Locate the cell with the specified text and output its [X, Y] center coordinate. 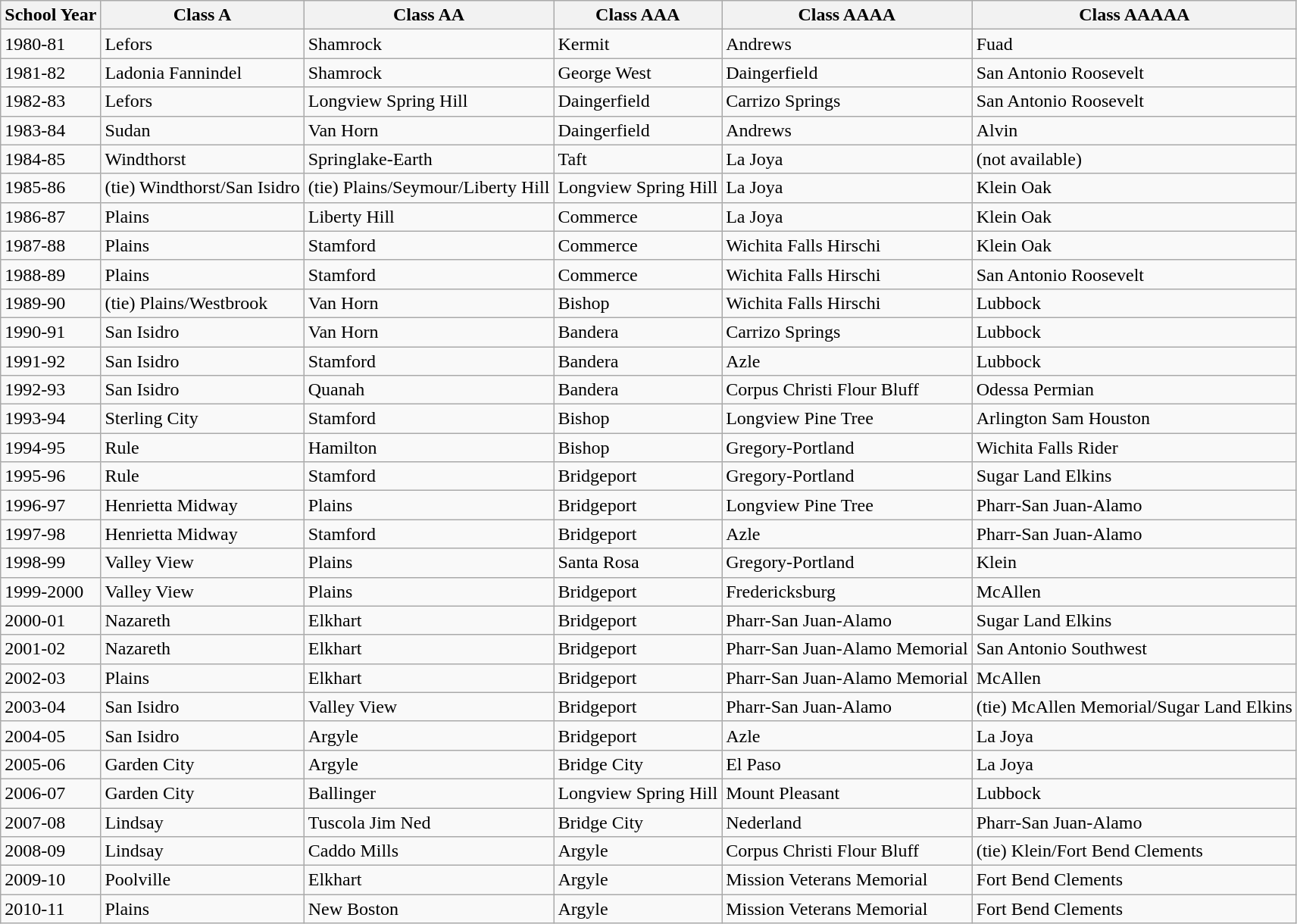
Class AA [429, 15]
Sterling City [202, 419]
Poolville [202, 880]
Class AAAAA [1134, 15]
1995-96 [51, 476]
1996-97 [51, 505]
Taft [638, 159]
Alvin [1134, 130]
(tie) Klein/Fort Bend Clements [1134, 851]
2001-02 [51, 649]
Fuad [1134, 44]
Fredericksburg [847, 592]
(tie) Windthorst/San Isidro [202, 188]
Klein [1134, 563]
(not available) [1134, 159]
1990-91 [51, 332]
1988-89 [51, 274]
Ladonia Fannindel [202, 73]
Hamilton [429, 448]
(tie) Plains/Westbrook [202, 303]
El Paso [847, 764]
2008-09 [51, 851]
Caddo Mills [429, 851]
1987-88 [51, 245]
Kermit [638, 44]
2005-06 [51, 764]
New Boston [429, 909]
1983-84 [51, 130]
2010-11 [51, 909]
Wichita Falls Rider [1134, 448]
Liberty Hill [429, 217]
(tie) Plains/Seymour/Liberty Hill [429, 188]
Windthorst [202, 159]
1993-94 [51, 419]
George West [638, 73]
Sudan [202, 130]
(tie) McAllen Memorial/Sugar Land Elkins [1134, 707]
2009-10 [51, 880]
2003-04 [51, 707]
Class A [202, 15]
Class AAAA [847, 15]
Springlake-Earth [429, 159]
1980-81 [51, 44]
Ballinger [429, 793]
1992-93 [51, 390]
1998-99 [51, 563]
1999-2000 [51, 592]
School Year [51, 15]
1994-95 [51, 448]
Nederland [847, 822]
Class AAA [638, 15]
Tuscola Jim Ned [429, 822]
Mount Pleasant [847, 793]
2004-05 [51, 735]
1981-82 [51, 73]
1984-85 [51, 159]
Odessa Permian [1134, 390]
1997-98 [51, 534]
Arlington Sam Houston [1134, 419]
2006-07 [51, 793]
1982-83 [51, 101]
1989-90 [51, 303]
San Antonio Southwest [1134, 649]
Quanah [429, 390]
1985-86 [51, 188]
1986-87 [51, 217]
Santa Rosa [638, 563]
1991-92 [51, 361]
2007-08 [51, 822]
2002-03 [51, 678]
2000-01 [51, 620]
